Return the (X, Y) coordinate for the center point of the cell that contains the specified text.  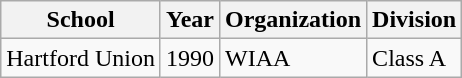
Organization (294, 20)
Division (414, 20)
WIAA (294, 58)
Hartford Union (81, 58)
School (81, 20)
Year (190, 20)
1990 (190, 58)
Class A (414, 58)
